Return (x, y) of the center of cell containing provided text 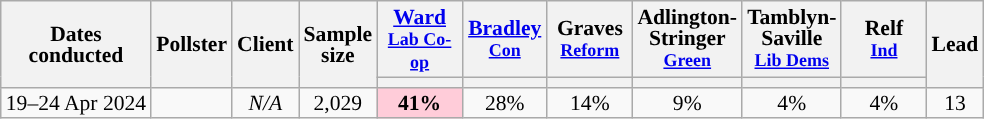
9% (687, 102)
Lead (956, 44)
14% (590, 102)
Client (265, 44)
WardLab Co-op (420, 39)
RelfInd (884, 39)
BradleyCon (504, 39)
Datesconducted (76, 44)
13 (956, 102)
Tamblyn-SavilleLib Dems (792, 39)
Adlington-StringerGreen (687, 39)
Samplesize (338, 44)
2,029 (338, 102)
28% (504, 102)
N/A (265, 102)
GravesReform (590, 39)
Pollster (192, 44)
19–24 Apr 2024 (76, 102)
41% (420, 102)
